Identify which cell holds the provided text, then report its [X, Y] central coordinate. 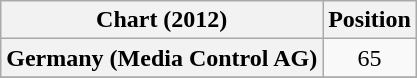
Germany (Media Control AG) [162, 58]
Chart (2012) [162, 20]
65 [370, 58]
Position [370, 20]
